Identify which cell holds the provided text, then report its [X, Y] central coordinate. 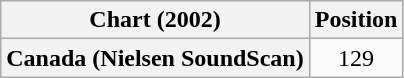
129 [356, 58]
Chart (2002) [155, 20]
Position [356, 20]
Canada (Nielsen SoundScan) [155, 58]
